Pinpoint the cell where the given text exists, returning its [X, Y] midpoint coordinate. 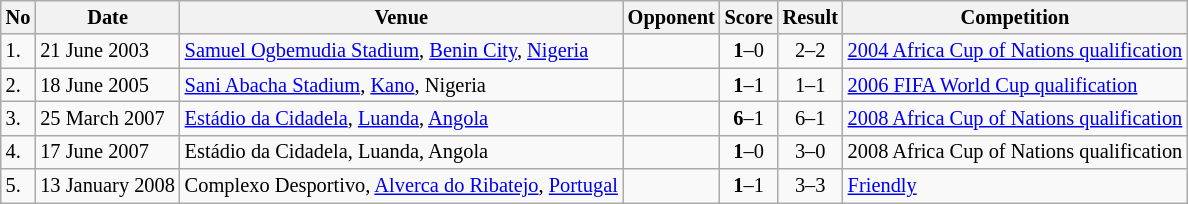
5. [18, 186]
2006 FIFA World Cup qualification [1015, 85]
21 June 2003 [107, 51]
4. [18, 152]
Result [810, 17]
2. [18, 85]
2004 Africa Cup of Nations qualification [1015, 51]
2–2 [810, 51]
Sani Abacha Stadium, Kano, Nigeria [402, 85]
3. [18, 118]
Score [749, 17]
Friendly [1015, 186]
25 March 2007 [107, 118]
13 January 2008 [107, 186]
18 June 2005 [107, 85]
3–3 [810, 186]
3–0 [810, 152]
Complexo Desportivo, Alverca do Ribatejo, Portugal [402, 186]
1. [18, 51]
Opponent [672, 17]
17 June 2007 [107, 152]
Date [107, 17]
Samuel Ogbemudia Stadium, Benin City, Nigeria [402, 51]
Competition [1015, 17]
No [18, 17]
Venue [402, 17]
